Search for the cell housing the specified text and yield its (x, y) center coordinate. 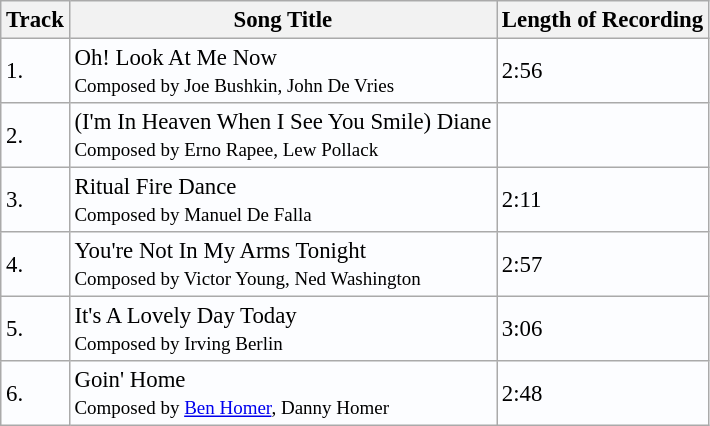
You're Not In My Arms Tonight Composed by Victor Young, Ned Washington (282, 264)
2:56 (603, 72)
4. (35, 264)
2:57 (603, 264)
2:11 (603, 200)
5. (35, 330)
Track (35, 20)
3:06 (603, 330)
Oh! Look At Me NowComposed by Joe Bushkin, John De Vries (282, 72)
Song Title (282, 20)
It's A Lovely Day Today Composed by Irving Berlin (282, 330)
Length of Recording (603, 20)
2. (35, 136)
3. (35, 200)
1. (35, 72)
Ritual Fire Dance Composed by Manuel De Falla (282, 200)
(I'm In Heaven When I See You Smile) DianeComposed by Erno Rapee, Lew Pollack (282, 136)
